Capture the cell that displays the provided text and extract its (X, Y) central coordinate. 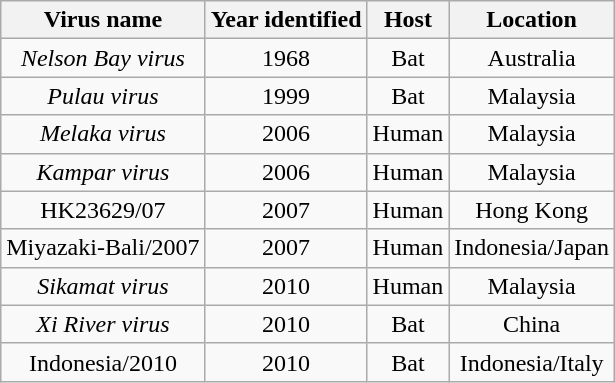
China (532, 324)
Virus name (103, 20)
Host (408, 20)
Miyazaki-Bali/2007 (103, 248)
HK23629/07 (103, 210)
Xi River virus (103, 324)
Australia (532, 58)
Pulau virus (103, 96)
Melaka virus (103, 134)
1999 (286, 96)
Indonesia/Italy (532, 362)
Nelson Bay virus (103, 58)
Kampar virus (103, 172)
Hong Kong (532, 210)
Sikamat virus (103, 286)
Year identified (286, 20)
Indonesia/2010 (103, 362)
Location (532, 20)
Indonesia/Japan (532, 248)
1968 (286, 58)
